Determine the [X, Y] coordinate at the center of the cell enclosing the given text.  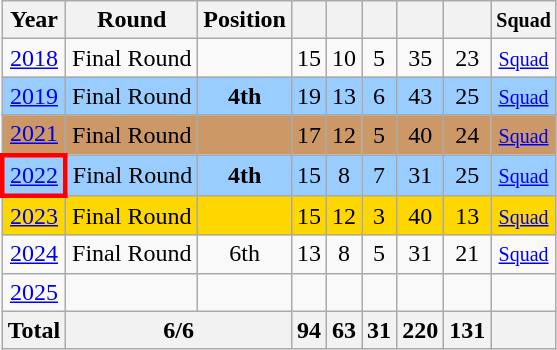
17 [308, 135]
94 [308, 330]
Total [34, 330]
2019 [34, 96]
7 [380, 174]
35 [420, 58]
2023 [34, 216]
2024 [34, 254]
2021 [34, 135]
43 [420, 96]
19 [308, 96]
63 [344, 330]
2022 [34, 174]
131 [468, 330]
Position [245, 20]
2018 [34, 58]
23 [468, 58]
Year [34, 20]
21 [468, 254]
Round [132, 20]
220 [420, 330]
6th [245, 254]
3 [380, 216]
2025 [34, 292]
6 [380, 96]
6/6 [179, 330]
10 [344, 58]
24 [468, 135]
